Extract the (x, y) coordinate from the center of the cell holding the provided text.  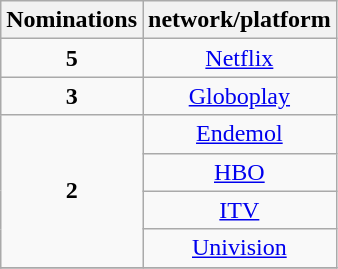
Nominations (72, 20)
2 (72, 191)
Univision (239, 248)
Netflix (239, 58)
5 (72, 58)
network/platform (239, 20)
3 (72, 96)
Globoplay (239, 96)
HBO (239, 172)
ITV (239, 210)
Endemol (239, 134)
